Find where the given text appears and provide that cell's center as [x, y] coordinate. 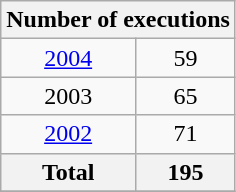
Total [68, 172]
71 [186, 134]
59 [186, 58]
Number of executions [118, 20]
65 [186, 96]
195 [186, 172]
2004 [68, 58]
2002 [68, 134]
2003 [68, 96]
